For the text-containing cell, return its midpoint in [x, y] coordinate format. 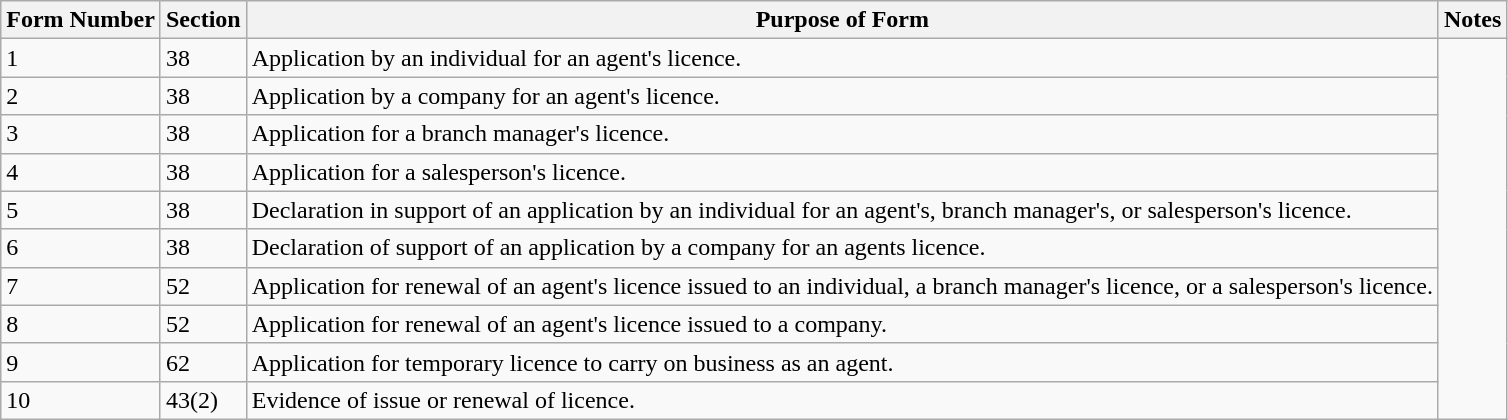
Application for renewal of an agent's licence issued to an individual, a branch manager's licence, or a salesperson's licence. [842, 286]
Declaration in support of an application by an individual for an agent's, branch manager's, or salesperson's licence. [842, 210]
3 [81, 134]
7 [81, 286]
10 [81, 400]
Application for renewal of an agent's licence issued to a company. [842, 324]
62 [203, 362]
Notes [1472, 20]
8 [81, 324]
2 [81, 96]
Declaration of support of an application by a company for an agents licence. [842, 248]
Form Number [81, 20]
Application for temporary licence to carry on business as an agent. [842, 362]
4 [81, 172]
6 [81, 248]
1 [81, 58]
Application by an individual for an agent's licence. [842, 58]
Section [203, 20]
43(2) [203, 400]
9 [81, 362]
Purpose of Form [842, 20]
5 [81, 210]
Application by a company for an agent's licence. [842, 96]
Application for a salesperson's licence. [842, 172]
Application for a branch manager's licence. [842, 134]
Evidence of issue or renewal of licence. [842, 400]
